Identify which cell holds the provided text, then report its [X, Y] central coordinate. 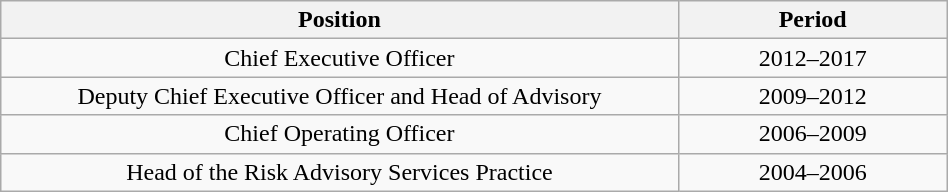
Position [340, 20]
Period [812, 20]
2004–2006 [812, 172]
Chief Operating Officer [340, 134]
Head of the Risk Advisory Services Practice [340, 172]
Deputy Chief Executive Officer and Head of Advisory [340, 96]
2006–2009 [812, 134]
2009–2012 [812, 96]
Chief Executive Officer [340, 58]
2012–2017 [812, 58]
